Identify which cell holds the provided text, then report its (X, Y) central coordinate. 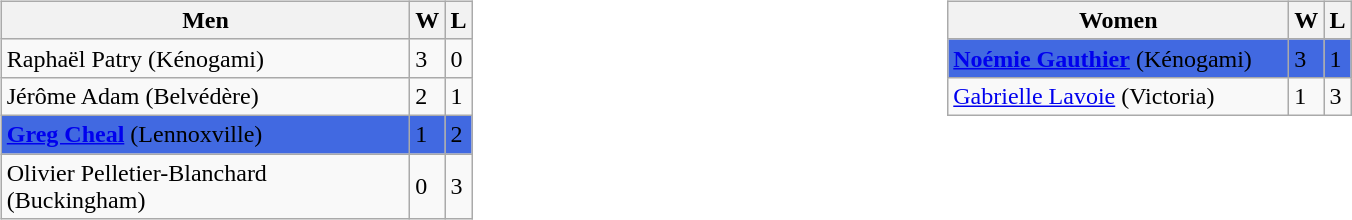
Noémie Gauthier (Kénogami) (1118, 58)
Gabrielle Lavoie (Victoria) (1118, 96)
Jérôme Adam (Belvédère) (206, 96)
Men (206, 20)
Greg Cheal (Lennoxville) (206, 134)
Raphaël Patry (Kénogami) (206, 58)
Olivier Pelletier-Blanchard (Buckingham) (206, 186)
Women (1118, 20)
